Return the [x, y] coordinate for the center point of the cell that contains the specified text.  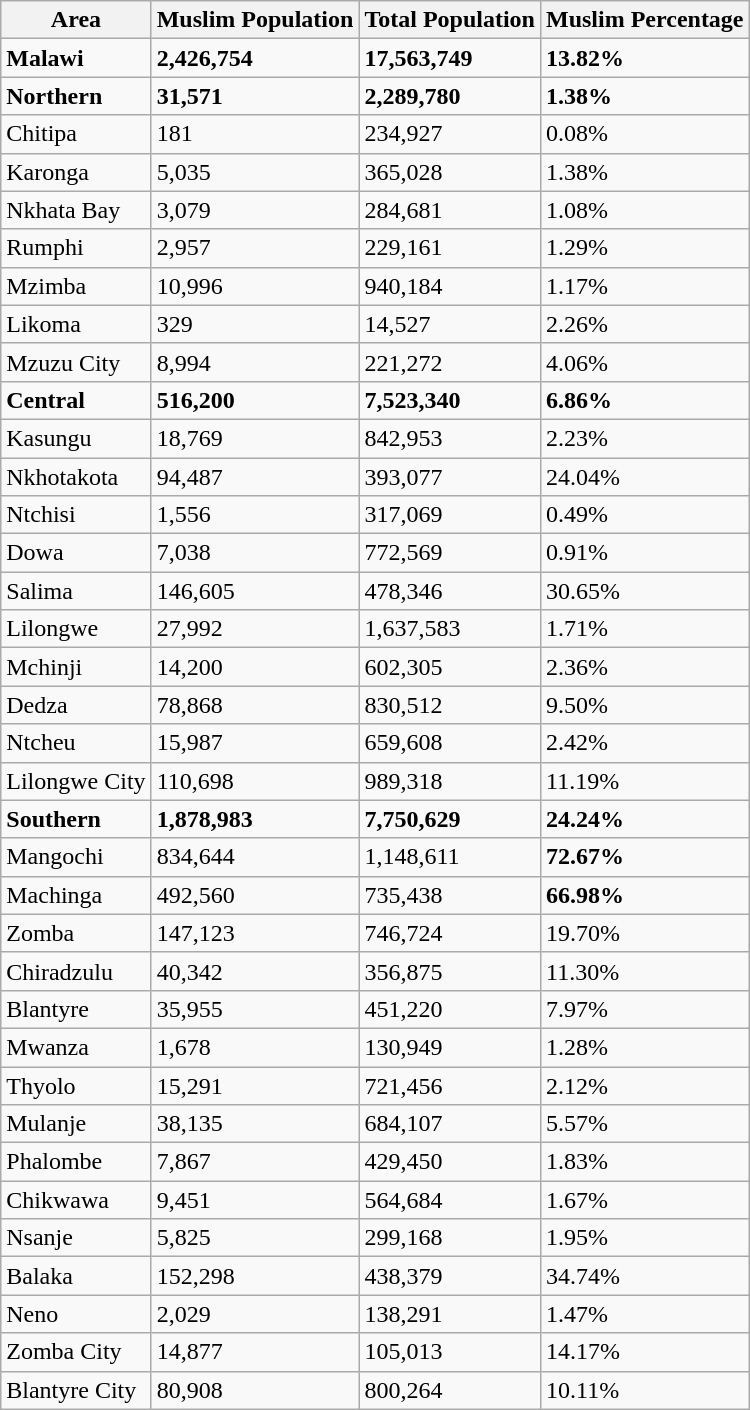
14.17% [644, 1352]
1,148,611 [450, 857]
66.98% [644, 895]
1.67% [644, 1200]
4.06% [644, 362]
2,426,754 [255, 58]
11.30% [644, 971]
7,750,629 [450, 819]
356,875 [450, 971]
34.74% [644, 1276]
19.70% [644, 933]
Mwanza [76, 1047]
Area [76, 20]
Total Population [450, 20]
14,200 [255, 667]
Karonga [76, 172]
Dowa [76, 553]
429,450 [450, 1162]
24.24% [644, 819]
Blantyre [76, 1009]
Central [76, 400]
30.65% [644, 591]
393,077 [450, 477]
221,272 [450, 362]
Mzuzu City [76, 362]
1.28% [644, 1047]
3,079 [255, 210]
138,291 [450, 1314]
1.83% [644, 1162]
Mzimba [76, 286]
492,560 [255, 895]
35,955 [255, 1009]
15,987 [255, 743]
Nkhotakota [76, 477]
Zomba [76, 933]
181 [255, 134]
38,135 [255, 1124]
40,342 [255, 971]
1.71% [644, 629]
834,644 [255, 857]
1.47% [644, 1314]
147,123 [255, 933]
5.57% [644, 1124]
2.12% [644, 1085]
80,908 [255, 1390]
Blantyre City [76, 1390]
13.82% [644, 58]
2,029 [255, 1314]
2.23% [644, 438]
2.42% [644, 743]
Malawi [76, 58]
24.04% [644, 477]
Neno [76, 1314]
2,289,780 [450, 96]
7,038 [255, 553]
Muslim Population [255, 20]
Likoma [76, 324]
234,927 [450, 134]
27,992 [255, 629]
721,456 [450, 1085]
146,605 [255, 591]
329 [255, 324]
0.91% [644, 553]
Lilongwe [76, 629]
746,724 [450, 933]
989,318 [450, 781]
5,035 [255, 172]
2.36% [644, 667]
0.08% [644, 134]
516,200 [255, 400]
15,291 [255, 1085]
9,451 [255, 1200]
78,868 [255, 705]
317,069 [450, 515]
94,487 [255, 477]
800,264 [450, 1390]
Machinga [76, 895]
Nkhata Bay [76, 210]
5,825 [255, 1238]
14,527 [450, 324]
110,698 [255, 781]
Dedza [76, 705]
72.67% [644, 857]
1.08% [644, 210]
Thyolo [76, 1085]
10.11% [644, 1390]
Mulanje [76, 1124]
17,563,749 [450, 58]
478,346 [450, 591]
130,949 [450, 1047]
14,877 [255, 1352]
602,305 [450, 667]
Northern [76, 96]
365,028 [450, 172]
Chiradzulu [76, 971]
438,379 [450, 1276]
Zomba City [76, 1352]
564,684 [450, 1200]
1,556 [255, 515]
Nsanje [76, 1238]
842,953 [450, 438]
451,220 [450, 1009]
772,569 [450, 553]
Lilongwe City [76, 781]
1,678 [255, 1047]
18,769 [255, 438]
Chitipa [76, 134]
684,107 [450, 1124]
2,957 [255, 248]
7.97% [644, 1009]
1.17% [644, 286]
152,298 [255, 1276]
1.95% [644, 1238]
31,571 [255, 96]
Southern [76, 819]
10,996 [255, 286]
940,184 [450, 286]
659,608 [450, 743]
7,867 [255, 1162]
105,013 [450, 1352]
1,878,983 [255, 819]
11.19% [644, 781]
1,637,583 [450, 629]
Chikwawa [76, 1200]
6.86% [644, 400]
830,512 [450, 705]
299,168 [450, 1238]
Balaka [76, 1276]
735,438 [450, 895]
8,994 [255, 362]
Kasungu [76, 438]
Rumphi [76, 248]
0.49% [644, 515]
9.50% [644, 705]
229,161 [450, 248]
Muslim Percentage [644, 20]
2.26% [644, 324]
Ntchisi [76, 515]
Salima [76, 591]
284,681 [450, 210]
Ntcheu [76, 743]
7,523,340 [450, 400]
Mchinji [76, 667]
Mangochi [76, 857]
Phalombe [76, 1162]
1.29% [644, 248]
